Pinpoint the cell where the given text exists, returning its (X, Y) midpoint coordinate. 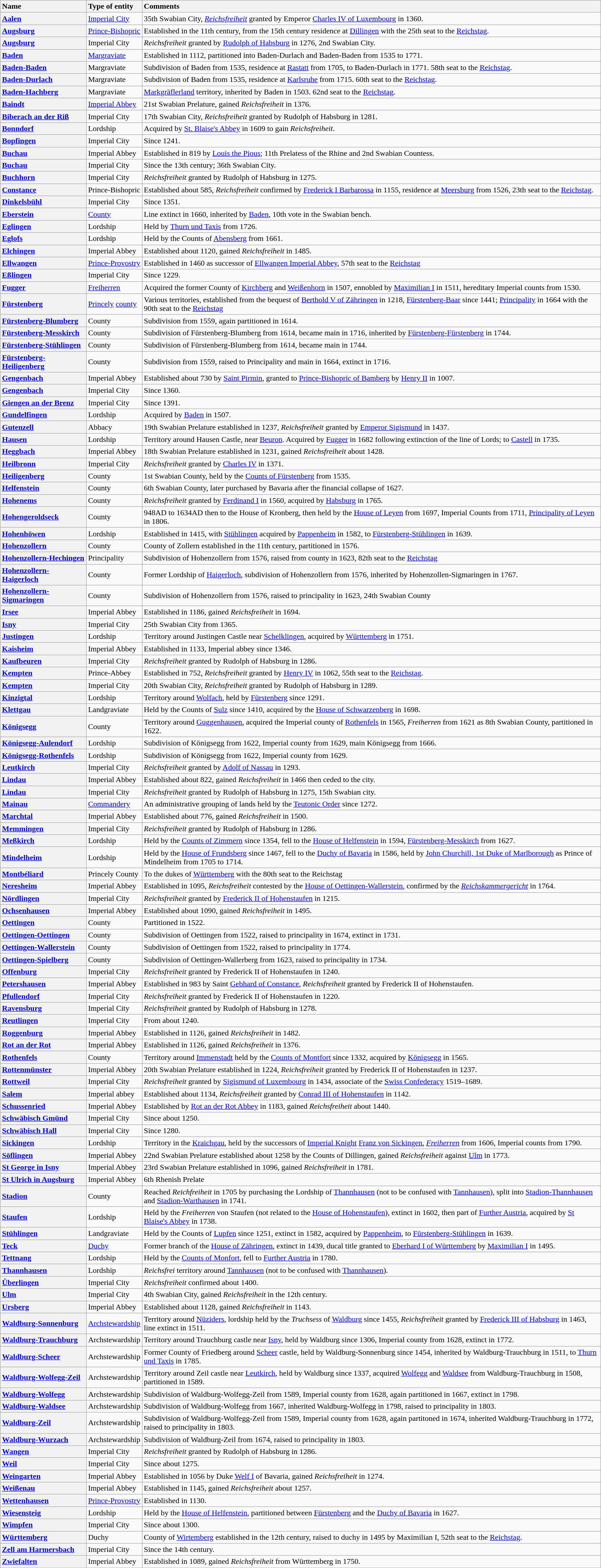
Principality (114, 558)
Königsegg-Rothenfels (43, 755)
Meßkirch (43, 841)
Prince-Abbey (114, 673)
Established about 776, gained Reichsfreiheit in 1500. (372, 816)
Established about 1134, Reichsfreiheit granted by Conrad III of Hohenstaufen in 1142. (372, 1094)
Established in 1130. (372, 1501)
Held by the Counts of Zimmern since 1354, fell to the House of Helfenstein in 1594, Fürstenberg-Messkirch from 1627. (372, 841)
Freiherren (114, 287)
Überlingen (43, 1282)
Reichsfreiheit granted by Frederick II of Hohenstaufen in 1220. (372, 996)
Since about 1275. (372, 1464)
Thannhausen (43, 1270)
Since 1351. (372, 202)
Reichsfreiheit granted by Ferdinand I in 1560, acquired by Habsburg in 1765. (372, 500)
St George in Isny (43, 1167)
Schwäbisch Gmünd (43, 1118)
Zell am Harmersbach (43, 1549)
An administrative grouping of lands held by the Teutonic Order since 1272. (372, 804)
Oettingen (43, 923)
20th Swabian Prelature established in 1224, Reichsfreiheit granted by Frederick II of Hohenstaufen in 1237. (372, 1070)
County of Wirtemberg established in the 12th century, raised to duchy in 1495 by Maximilian I, 52th seat to the Reichstag. (372, 1537)
Subdivision from 1559, raised to Principality and main in 1664, extinct in 1716. (372, 362)
6th Swabian County, later purchased by Bavaria after the financial collapse of 1627. (372, 488)
Hohenhöwen (43, 533)
Heilbronn (43, 464)
Söflingen (43, 1155)
Eglofs (43, 239)
Baden-Hachberg (43, 92)
Territory around Immenstadt held by the Counts of Montfort since 1332, acquired by Königsegg in 1565. (372, 1057)
Mainau (43, 804)
Gundelfingen (43, 415)
Württemberg (43, 1537)
Memmingen (43, 829)
Commandery (114, 804)
Subdivision of Waldburg-Zeil from 1674, raised to principality in 1803. (372, 1439)
20th Swabian City, Reichsfreiheit granted by Rudolph of Habsburg in 1289. (372, 685)
Established about 822, gained Reichsfreiheit in 1466 then ceded to the city. (372, 780)
Established by Rot an der Rot Abbey in 1183, gained Reichsfreiheit about 1440. (372, 1106)
Reichsfreiheit confirmed about 1400. (372, 1282)
Dinkelsbühl (43, 202)
Waldburg-Waldsee (43, 1406)
948AD to 1634AD then to the House of Kronberg, then held by the House of Leyen from 1697, Imperial Counts from 1711, Principality of Leyen in 1806. (372, 517)
Established in 1415, with Stühlingen acquired by Pappenheim in 1582, to Fürstenberg-Stühlingen in 1639. (372, 533)
Subdivision of Oettingen-Wallerberg from 1623, raised to principality in 1734. (372, 959)
Ursberg (43, 1307)
Since 1280. (372, 1131)
Established about 585, Reichsfreiheit confirmed by Frederick I Barbarossa in 1155, residence at Meersburg from 1526, 23th seat to the Reichstag. (372, 190)
Type of entity (114, 6)
Established in 983 by Saint Gebhard of Constance, Reichsfreiheit granted by Frederick II of Hohenstaufen. (372, 984)
Reichsfreiheit granted by Rudolph of Habsburg in 1275. (372, 178)
Reichsfreiheit granted by Rudolph of Habsburg in 1276, 2nd Swabian City. (372, 43)
Reutlingen (43, 1021)
Acquired by St. Blaise's Abbey in 1609 to gain Reichsfreiheit. (372, 128)
Waldburg-Sonnenburg (43, 1323)
Acquired the former County of Kirchberg and Weißenhorn in 1507, ennobled by Maximilian I in 1511, hereditary Imperial counts from 1530. (372, 287)
Waldburg-Zeil (43, 1423)
Since 1229. (372, 275)
Established in 1089, gained Reichsfreiheit from Württemberg in 1750. (372, 1562)
Zwiefalten (43, 1562)
Stadion (43, 1196)
Established in 1112, partitioned into Baden-Durlach and Baden-Baden from 1535 to 1771. (372, 55)
Aalen (43, 19)
Bopfingen (43, 141)
Subdivision of Waldburg-Wolfegg from 1667, inherited Waldburg-Wolfegg in 1798, raised to principality in 1803. (372, 1406)
Territory around Trauchburg castle near Isny, held by Waldburg since 1306, Imperial county from 1628, extinct in 1772. (372, 1340)
Mindelheim (43, 858)
Partitioned in 1522. (372, 923)
Waldburg-Wolfegg (43, 1394)
Baden-Durlach (43, 80)
Held by the Counts of Abensberg from 1661. (372, 239)
Established in 752, Reichsfreiheit granted by Henry IV in 1062, 55th seat to the Reichstag. (372, 673)
Rottweil (43, 1082)
Since 1360. (372, 391)
Pfullendorf (43, 996)
22nd Swabian Prelature established about 1258 by the Counts of Dillingen, gained Reichsfreiheit against Ulm in 1773. (372, 1155)
Fürstenberg-Heiligenberg (43, 362)
Held by the Counts of Monfort, fell to Further Austria in 1780. (372, 1258)
Eberstein (43, 214)
Subdivision of Waldburg-Wolfegg-Zeil from 1589, Imperial county from 1628, again partitioned in 1667, extinct in 1798. (372, 1394)
Since 1391. (372, 403)
Schussenried (43, 1106)
Held by the House of Helfenstein, partitioned between Fürstenberg and the Duchy of Bavaria in 1627. (372, 1513)
Held by Thurn und Taxis from 1726. (372, 226)
Petershausen (43, 984)
Established in 1186, gained Reichsfreiheit in 1694. (372, 612)
Territory around Hausen Castle, near Beuron. Acquired by Fugger in 1682 following extinction of the line of Lords; to Castell in 1735. (372, 439)
Bonndorf (43, 128)
Ellwangen (43, 263)
Established about 1120, gained Reichsfreiheit in 1485. (372, 251)
Territory in the Kraichgau, held by the successors of Imperial Knight Franz von Sickingen, Freiherren from 1606, Imperial counts from 1790. (372, 1143)
Ravensburg (43, 1009)
Subdivision of Oettingen from 1522, raised to principality in 1674, extinct in 1731. (372, 935)
Oettingen-Wallerstein (43, 947)
Reichsfreiheit granted by Adolf of Nassau in 1293. (372, 767)
Territory around Justingen Castle near Schelklingen, acquired by Württemberg in 1751. (372, 637)
Reichsfreiheit granted by Frederick II of Hohenstaufen in 1215. (372, 898)
Reichsfreiheit granted by Rudolph of Habsburg in 1278. (372, 1009)
35th Swabian City, Reichsfreiheit granted by Emperor Charles IV of Luxembourg in 1360. (372, 19)
Territory around Guggenhausen, acquired the Imperial county of Rothenfels in 1565, Freiherren from 1621 as 8th Swabian County, partitioned in 1622. (372, 727)
Eßlingen (43, 275)
Baindt (43, 104)
Established in 1056 by Duke Welf I of Bavaria, gained Reichsfreiheit in 1274. (372, 1476)
Weil (43, 1464)
Heggbach (43, 452)
Nördlingen (43, 898)
Since about 1300. (372, 1525)
Offenburg (43, 972)
Acquired by Baden in 1507. (372, 415)
Established in 1126, gained Reichsfreiheit in 1376. (372, 1045)
1st Swabian County, held by the Counts of Fürstenberg from 1535. (372, 476)
Sickingen (43, 1143)
Weißenau (43, 1488)
Established about 1090, gained Reichsfreiheit in 1495. (372, 911)
Former Lordship of Haigerloch, subdivision of Hohenzollern from 1576, inherited by Hohenzollen-Sigmaringen in 1767. (372, 574)
Reichsfreiheit granted by Charles IV in 1371. (372, 464)
Hohenzollern-Hechingen (43, 558)
Since about 1250. (372, 1118)
County of Zollern established in the 11th century, partitioned in 1576. (372, 546)
Fürstenberg-Messkirch (43, 333)
Hausen (43, 439)
21st Swabian Prelature, gained Reichsfreiheit in 1376. (372, 104)
Subdivision of Hohenzollern from 1576, raised from county in 1623, 82th seat to the Reichstag (372, 558)
Established in 1460 as successor of Ellwangen Imperial Abbey, 57th seat to the Reichstag (372, 263)
18th Swabian Prelature established in 1231, gained Reichsfreiheit about 1428. (372, 452)
Wimpfen (43, 1525)
Subdivision from 1559, again partitioned in 1614. (372, 321)
Baden (43, 55)
Montbéliard (43, 874)
Held by the Counts of Lupfen since 1251, extinct in 1582, acquired by Pappenheim, to Fürstenberg-Stühlingen in 1639. (372, 1234)
Tettnang (43, 1258)
Since the 14th century. (372, 1549)
Kinzigtal (43, 698)
Ochsenhausen (43, 911)
Reichsfreiheit granted by Frederick II of Hohenstaufen in 1240. (372, 972)
Established in 1126, gained Reichsfreiheit in 1482. (372, 1033)
Name (43, 6)
Fürstenberg-Blumberg (43, 321)
Subdivision of Baden from 1535, residence at Rastatt from 1705, to Baden-Durlach in 1771. 58th seat to the Reichstag. (372, 67)
Established in 1133, Imperial abbey since 1346. (372, 649)
Subdivision of Königsegg from 1622, Imperial county from 1629. (372, 755)
To the dukes of Württemberg with the 80th seat to the Reichstag (372, 874)
Buchhorn (43, 178)
Fugger (43, 287)
Gutenzell (43, 427)
Reichsfreiheit granted by Sigismund of Luxembourg in 1434, associate of the Swiss Confederacy 1519–1689. (372, 1082)
Waldburg-Wurzach (43, 1439)
Oettingen-Oettingen (43, 935)
Irsee (43, 612)
Rot an der Rot (43, 1045)
Held by the Counts of Sulz since 1410, acquired by the House of Schwarzenberg in 1698. (372, 710)
Markgräflerland territory, inherited by Baden in 1503. 62nd seat to the Reichstag. (372, 92)
From about 1240. (372, 1021)
Established in 819 by Louis the Pious; 11th Prelatess of the Rhine and 2nd Swabian Countess. (372, 153)
Waldburg-Trauchburg (43, 1340)
Eglingen (43, 226)
Roggenburg (43, 1033)
St Ulrich in Augsburg (43, 1179)
Reichsfreiheit granted by Rudolph of Habsburg in 1275, 15th Swabian city. (372, 792)
Constance (43, 190)
Comments (372, 6)
Hohenzollern (43, 546)
Salem (43, 1094)
25th Swabian City from 1365. (372, 624)
Subdivision of Fürstenberg-Blumberg from 1614, became main in 1716, inherited by Fürstenberg-Fürstenberg in 1744. (372, 333)
Justingen (43, 637)
23rd Swabian Prelature established in 1096, gained Reichsfreiheit in 1781. (372, 1167)
Hohengeroldseck (43, 517)
Fürstenberg-Stühlingen (43, 345)
Biberach an der Riß (43, 116)
Klettgau (43, 710)
Established in 1095, Reichsfreiheit contested by the House of Oettingen-Wallerstein, confirmed by the Reichskammergericht in 1764. (372, 886)
Staufen (43, 1217)
Baden-Baden (43, 67)
Hohenzollern-Sigmaringen (43, 595)
Subdivision of Königsegg from 1622, Imperial county from 1629, main Königsegg from 1666. (372, 743)
Helfenstein (43, 488)
Elchingen (43, 251)
Subdivision of Oettingen from 1522, raised to principality in 1774. (372, 947)
Abbacy (114, 427)
Kaufbeuren (43, 661)
Waldburg-Scheer (43, 1357)
Oettingen-Spielberg (43, 959)
Fürstenberg (43, 304)
Former branch of the House of Zähringen, extinct in 1439, ducal title granted to Eberhard I of Württemberg by Maximilian I in 1495. (372, 1246)
Established in 1145, gained Reichsfreiheit about 1257. (372, 1488)
Established in the 11th century, from the 15th century residence at Dillingen with the 25th seat to the Reichstag. (372, 31)
Princely County (114, 874)
Since the 13th century; 36th Swabian City. (372, 165)
Königsegg-Aulendorf (43, 743)
Rothenfels (43, 1057)
Weingarten (43, 1476)
Waldburg-Wolfegg-Zeil (43, 1377)
19th Swabian Prelature established in 1237, Reichsfreiheit granted by Emperor Sigismund in 1437. (372, 427)
Stühlingen (43, 1234)
Teck (43, 1246)
Ulm (43, 1295)
Princely county (114, 304)
Heiligenberg (43, 476)
Imperial abbey (114, 1094)
Subdivision of Hohenzollern from 1576, raised to principality in 1623, 24th Swabian County (372, 595)
Hohenems (43, 500)
Hohenzollern-Haigerloch (43, 574)
Rottenmünster (43, 1070)
Reichsfrei territory around Tannhausen (not to be confused with Thannhausen). (372, 1270)
4th Swabian City, gained Reichsfreiheit in the 12th century. (372, 1295)
Giengen an der Brenz (43, 403)
Schwäbisch Hall (43, 1131)
Kaisheim (43, 649)
Marchtal (43, 816)
6th Rhenish Prelate (372, 1179)
Established about 730 by Saint Pirmin, granted to Prince-Bishopric of Bamberg by Henry II in 1007. (372, 378)
Wettenhausen (43, 1501)
17th Swabian City, Reichsfreiheit granted by Rudolph of Habsburg in 1281. (372, 116)
Line extinct in 1660, inherited by Baden, 10th vote in the Swabian bench. (372, 214)
Leutkirch (43, 767)
Wangen (43, 1452)
Established about 1128, gained Reichsfreiheit in 1143. (372, 1307)
Subdivision of Baden from 1535, residence at Karlsruhe from 1715. 60th seat to the Reichstag. (372, 80)
Isny (43, 624)
Königsegg (43, 727)
Territory around Wolfach, held by Fürstenberg since 1291. (372, 698)
Subdivision of Fürstenberg-Blumberg from 1614, became main in 1744. (372, 345)
Since 1241. (372, 141)
Wiesensteig (43, 1513)
Neresheim (43, 886)
